Pinpoint the cell where the given text exists, returning its (X, Y) midpoint coordinate. 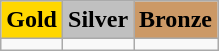
Bronze (176, 20)
Silver (98, 20)
Gold (32, 20)
